Extract the [x, y] coordinate from the center of the cell holding the provided text.  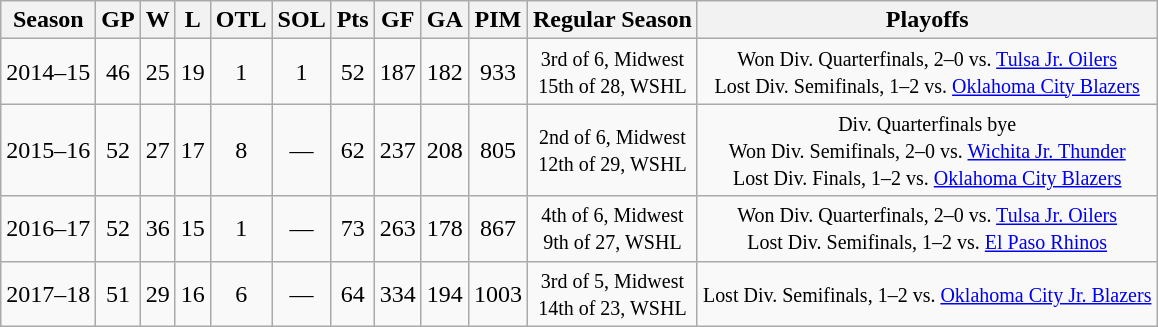
867 [498, 228]
2016–17 [48, 228]
27 [158, 150]
GP [118, 20]
334 [398, 294]
GA [444, 20]
29 [158, 294]
Regular Season [612, 20]
194 [444, 294]
237 [398, 150]
GF [398, 20]
64 [352, 294]
Playoffs [927, 20]
187 [398, 72]
8 [241, 150]
3rd of 6, Midwest15th of 28, WSHL [612, 72]
2014–15 [48, 72]
PIM [498, 20]
W [158, 20]
73 [352, 228]
2017–18 [48, 294]
SOL [302, 20]
36 [158, 228]
933 [498, 72]
L [192, 20]
Div. Quarterfinals byeWon Div. Semifinals, 2–0 vs. Wichita Jr. ThunderLost Div. Finals, 1–2 vs. Oklahoma City Blazers [927, 150]
3rd of 5, Midwest14th of 23, WSHL [612, 294]
Pts [352, 20]
46 [118, 72]
17 [192, 150]
62 [352, 150]
805 [498, 150]
OTL [241, 20]
Won Div. Quarterfinals, 2–0 vs. Tulsa Jr. OilersLost Div. Semifinals, 1–2 vs. Oklahoma City Blazers [927, 72]
182 [444, 72]
19 [192, 72]
Season [48, 20]
263 [398, 228]
6 [241, 294]
Lost Div. Semifinals, 1–2 vs. Oklahoma City Jr. Blazers [927, 294]
1003 [498, 294]
2nd of 6, Midwest12th of 29, WSHL [612, 150]
2015–16 [48, 150]
51 [118, 294]
16 [192, 294]
15 [192, 228]
208 [444, 150]
Won Div. Quarterfinals, 2–0 vs. Tulsa Jr. OilersLost Div. Semifinals, 1–2 vs. El Paso Rhinos [927, 228]
25 [158, 72]
4th of 6, Midwest9th of 27, WSHL [612, 228]
178 [444, 228]
